Return the [x, y] coordinate for the center point of the cell that contains the specified text.  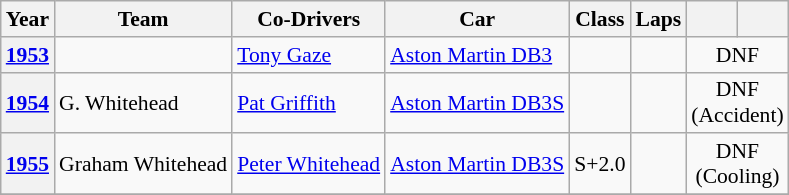
G. Whitehead [143, 102]
Tony Gaze [308, 55]
Pat Griffith [308, 102]
Car [477, 19]
S+2.0 [600, 164]
Team [143, 19]
Graham Whitehead [143, 164]
Year [28, 19]
DNF(Accident) [737, 102]
1954 [28, 102]
Aston Martin DB3 [477, 55]
Class [600, 19]
Laps [658, 19]
DNF [737, 55]
Peter Whitehead [308, 164]
DNF(Cooling) [737, 164]
1955 [28, 164]
1953 [28, 55]
Co-Drivers [308, 19]
